Return [x, y] of the center of cell containing provided text 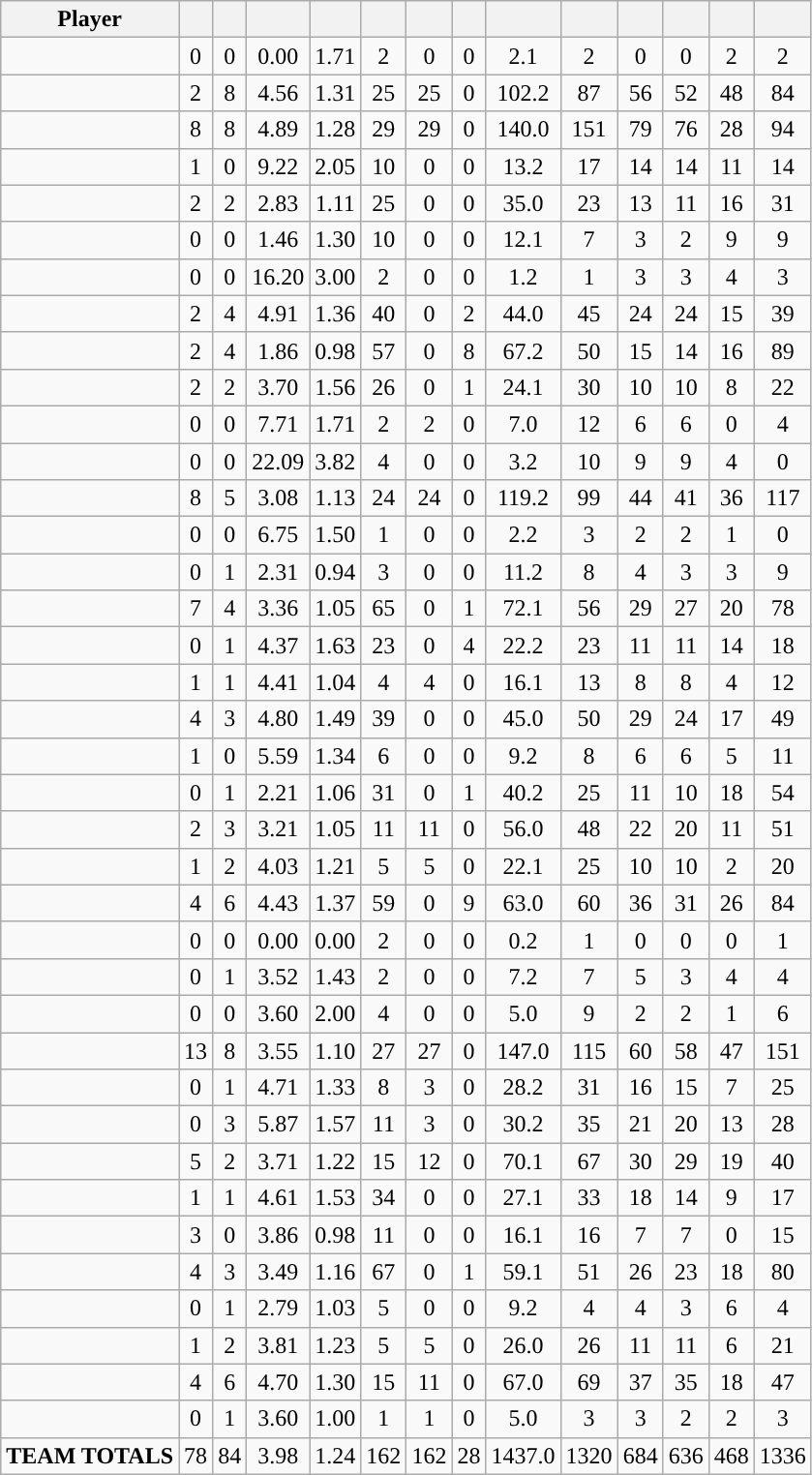
4.37 [279, 646]
70.1 [523, 1161]
45.0 [523, 719]
45 [588, 314]
27.1 [523, 1198]
34 [383, 1198]
117 [782, 498]
1.49 [335, 719]
1336 [782, 1456]
0.94 [335, 572]
1.2 [523, 277]
1320 [588, 1456]
2.05 [335, 166]
3.00 [335, 277]
40.2 [523, 793]
49 [782, 719]
22.1 [523, 866]
80 [782, 1272]
3.49 [279, 1272]
147.0 [523, 1050]
140.0 [523, 130]
44.0 [523, 314]
94 [782, 130]
19 [732, 1161]
1.53 [335, 1198]
3.82 [335, 462]
54 [782, 793]
1.43 [335, 977]
1.22 [335, 1161]
1.16 [335, 1272]
69 [588, 1382]
4.41 [279, 682]
3.36 [279, 609]
59 [383, 903]
1.23 [335, 1345]
1.21 [335, 866]
1.37 [335, 903]
58 [685, 1050]
4.43 [279, 903]
1.03 [335, 1309]
1.00 [335, 1419]
1.11 [335, 203]
3.98 [279, 1456]
1.13 [335, 498]
1.33 [335, 1088]
1.10 [335, 1050]
7.0 [523, 424]
6.75 [279, 535]
33 [588, 1198]
3.71 [279, 1161]
9.22 [279, 166]
4.80 [279, 719]
3.55 [279, 1050]
2.1 [523, 56]
1.63 [335, 646]
1.24 [335, 1456]
4.03 [279, 866]
67.0 [523, 1382]
30.2 [523, 1125]
4.70 [279, 1382]
119.2 [523, 498]
65 [383, 609]
1.06 [335, 793]
1.50 [335, 535]
2.31 [279, 572]
4.71 [279, 1088]
57 [383, 350]
1.56 [335, 387]
2.2 [523, 535]
72.1 [523, 609]
1.36 [335, 314]
468 [732, 1456]
3.81 [279, 1345]
4.61 [279, 1198]
41 [685, 498]
59.1 [523, 1272]
3.21 [279, 829]
4.89 [279, 130]
28.2 [523, 1088]
22.2 [523, 646]
76 [685, 130]
1.28 [335, 130]
22.09 [279, 462]
3.86 [279, 1235]
2.83 [279, 203]
1.34 [335, 756]
1.46 [279, 240]
3.70 [279, 387]
2.21 [279, 793]
Player [90, 19]
2.79 [279, 1309]
11.2 [523, 572]
63.0 [523, 903]
35.0 [523, 203]
4.56 [279, 93]
56.0 [523, 829]
1.57 [335, 1125]
4.91 [279, 314]
684 [641, 1456]
12.1 [523, 240]
16.20 [279, 277]
0.2 [523, 940]
87 [588, 93]
13.2 [523, 166]
3.08 [279, 498]
89 [782, 350]
37 [641, 1382]
1.31 [335, 93]
67.2 [523, 350]
5.59 [279, 756]
3.52 [279, 977]
102.2 [523, 93]
44 [641, 498]
1.86 [279, 350]
7.2 [523, 977]
3.2 [523, 462]
79 [641, 130]
7.71 [279, 424]
1.04 [335, 682]
TEAM TOTALS [90, 1456]
52 [685, 93]
99 [588, 498]
26.0 [523, 1345]
115 [588, 1050]
1437.0 [523, 1456]
2.00 [335, 1013]
5.87 [279, 1125]
24.1 [523, 387]
636 [685, 1456]
